Locate the cell with the specified text and output its (x, y) center coordinate. 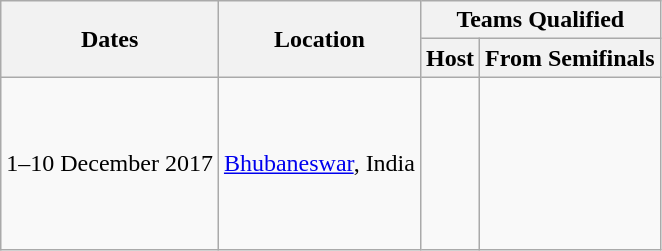
Host (450, 58)
Location (319, 39)
Bhubaneswar, India (319, 164)
Dates (110, 39)
Teams Qualified (540, 20)
From Semifinals (570, 58)
1–10 December 2017 (110, 164)
